For the text-containing cell, return its midpoint in [X, Y] coordinate format. 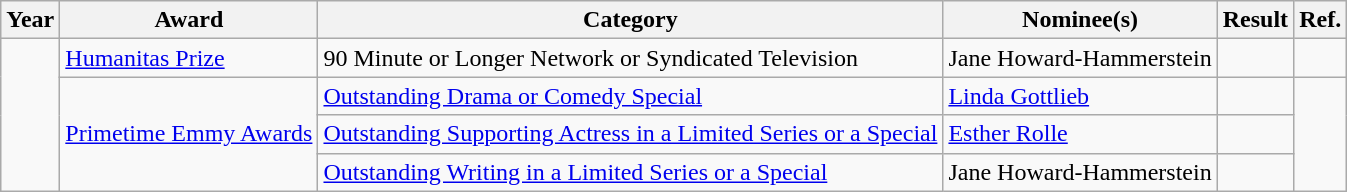
90 Minute or Longer Network or Syndicated Television [630, 58]
Outstanding Supporting Actress in a Limited Series or a Special [630, 134]
Nominee(s) [1080, 20]
Award [189, 20]
Humanitas Prize [189, 58]
Linda Gottlieb [1080, 96]
Category [630, 20]
Esther Rolle [1080, 134]
Result [1255, 20]
Year [30, 20]
Outstanding Writing in a Limited Series or a Special [630, 172]
Primetime Emmy Awards [189, 134]
Ref. [1320, 20]
Outstanding Drama or Comedy Special [630, 96]
